Detect which cell encompasses the target text, then output its [x, y] center coordinate. 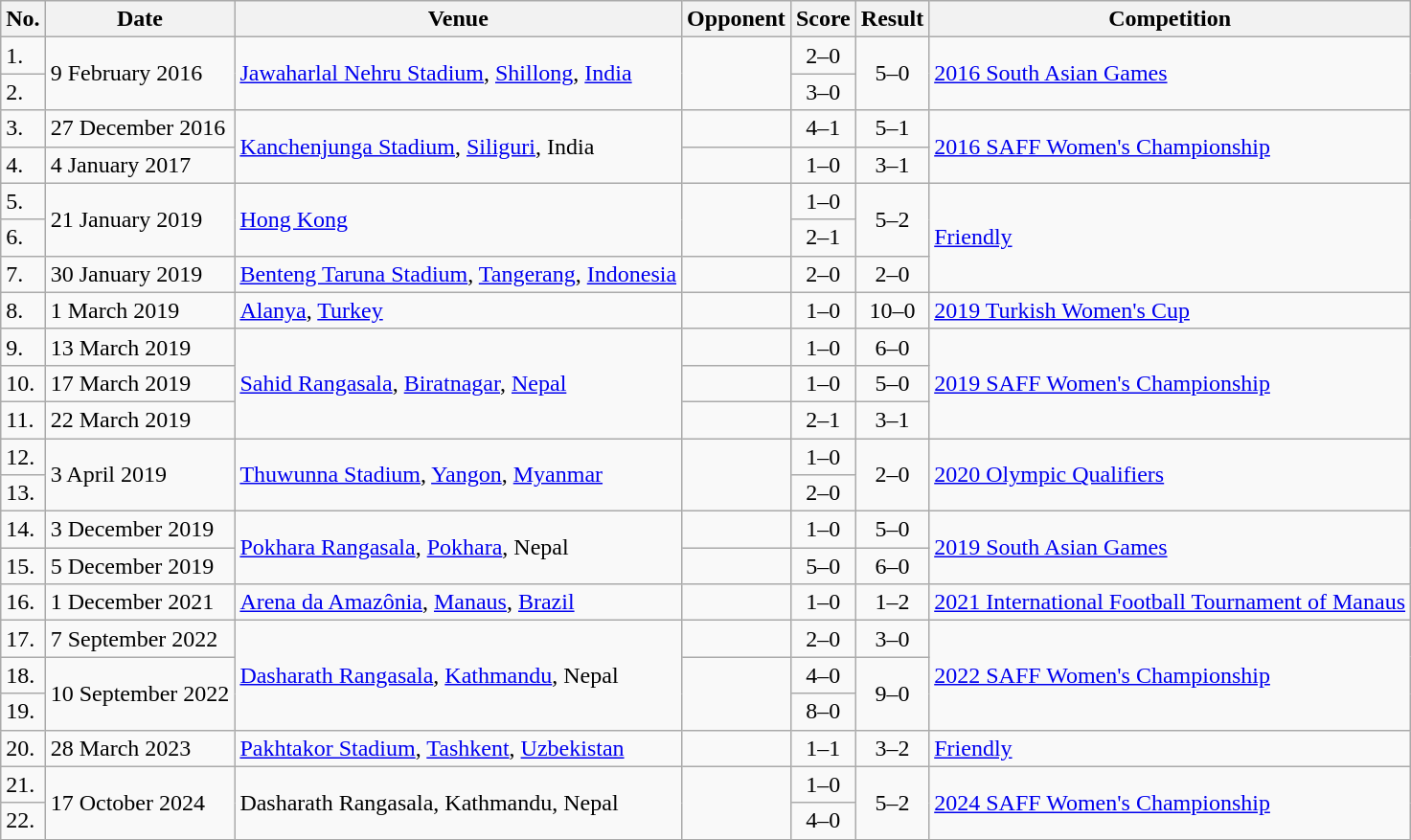
18. [23, 675]
4. [23, 165]
11. [23, 420]
3. [23, 128]
15. [23, 566]
Result [892, 19]
No. [23, 19]
20. [23, 748]
Hong Kong [458, 219]
Competition [1171, 19]
1 December 2021 [140, 602]
5 December 2019 [140, 566]
1–2 [892, 602]
Date [140, 19]
1. [23, 56]
17 October 2024 [140, 803]
3 December 2019 [140, 530]
22. [23, 821]
21 January 2019 [140, 219]
Pokhara Rangasala, Pokhara, Nepal [458, 548]
6. [23, 238]
Venue [458, 19]
2016 South Asian Games [1171, 74]
27 December 2016 [140, 128]
10 September 2022 [140, 693]
Pakhtakor Stadium, Tashkent, Uzbekistan [458, 748]
Alanya, Turkey [458, 310]
1–1 [823, 748]
1 March 2019 [140, 310]
2019 Turkish Women's Cup [1171, 310]
14. [23, 530]
Thuwunna Stadium, Yangon, Myanmar [458, 475]
21. [23, 784]
Kanchenjunga Stadium, Siliguri, India [458, 147]
8. [23, 310]
16. [23, 602]
3 April 2019 [140, 475]
Score [823, 19]
4 January 2017 [140, 165]
2. [23, 92]
22 March 2019 [140, 420]
30 January 2019 [140, 274]
2016 SAFF Women's Championship [1171, 147]
17 March 2019 [140, 383]
7. [23, 274]
13. [23, 493]
2019 SAFF Women's Championship [1171, 383]
10–0 [892, 310]
2021 International Football Tournament of Manaus [1171, 602]
10. [23, 383]
Sahid Rangasala, Biratnagar, Nepal [458, 383]
Opponent [737, 19]
8–0 [823, 712]
28 March 2023 [140, 748]
2020 Olympic Qualifiers [1171, 475]
5–1 [892, 128]
Arena da Amazônia, Manaus, Brazil [458, 602]
5. [23, 201]
7 September 2022 [140, 639]
3–2 [892, 748]
9 February 2016 [140, 74]
2024 SAFF Women's Championship [1171, 803]
12. [23, 457]
Jawaharlal Nehru Stadium, Shillong, India [458, 74]
9. [23, 347]
17. [23, 639]
2019 South Asian Games [1171, 548]
2022 SAFF Women's Championship [1171, 675]
Benteng Taruna Stadium, Tangerang, Indonesia [458, 274]
4–1 [823, 128]
13 March 2019 [140, 347]
19. [23, 712]
9–0 [892, 693]
